Output the [x, y] coordinate of the center of the cell containing the given text.  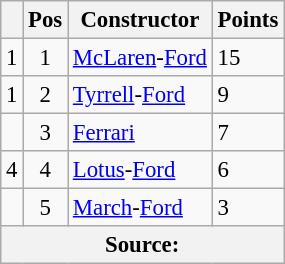
Lotus-Ford [140, 170]
McLaren-Ford [140, 58]
5 [46, 208]
March-Ford [140, 208]
2 [46, 95]
Pos [46, 20]
7 [248, 133]
Tyrrell-Ford [140, 95]
9 [248, 95]
Source: [142, 245]
6 [248, 170]
Ferrari [140, 133]
Points [248, 20]
15 [248, 58]
Constructor [140, 20]
